Capture the cell that displays the provided text and extract its [X, Y] central coordinate. 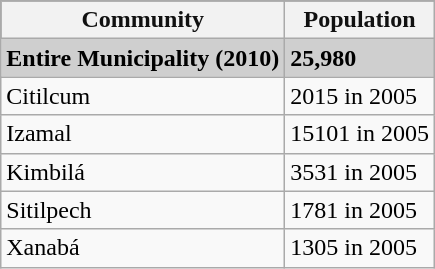
Sitilpech [143, 210]
15101 in 2005 [360, 134]
Entire Municipality (2010) [143, 58]
2015 in 2005 [360, 96]
25,980 [360, 58]
1781 in 2005 [360, 210]
Xanabá [143, 248]
Kimbilá [143, 172]
Population [360, 20]
1305 in 2005 [360, 248]
Community [143, 20]
Citilcum [143, 96]
3531 in 2005 [360, 172]
Izamal [143, 134]
